Provide the [X, Y] coordinate of the cell's center where the given text is located.  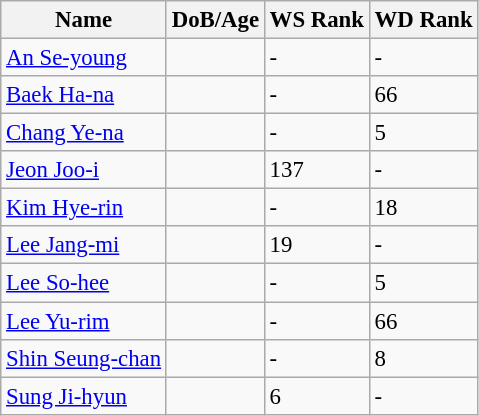
Kim Hye-rin [84, 208]
An Se-young [84, 58]
8 [424, 358]
19 [316, 245]
Sung Ji-hyun [84, 396]
137 [316, 170]
Shin Seung-chan [84, 358]
WS Rank [316, 20]
WD Rank [424, 20]
Name [84, 20]
Lee Yu-rim [84, 321]
Baek Ha-na [84, 95]
18 [424, 208]
6 [316, 396]
Lee Jang-mi [84, 245]
Jeon Joo-i [84, 170]
Chang Ye-na [84, 133]
Lee So-hee [84, 283]
DoB/Age [215, 20]
